Extract the [x, y] coordinate from the center of the cell holding the provided text.  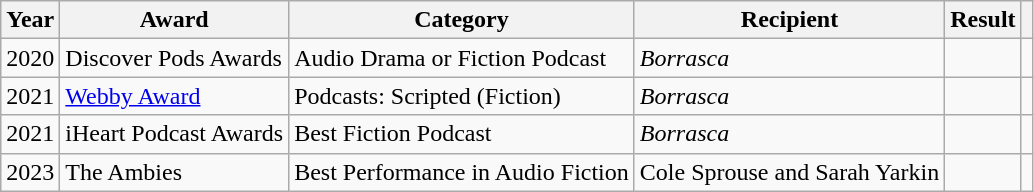
Audio Drama or Fiction Podcast [462, 58]
Result [983, 20]
Category [462, 20]
2020 [30, 58]
iHeart Podcast Awards [174, 134]
Recipient [789, 20]
The Ambies [174, 172]
Best Performance in Audio Fiction [462, 172]
Discover Pods Awards [174, 58]
Year [30, 20]
Best Fiction Podcast [462, 134]
Award [174, 20]
Podcasts: Scripted (Fiction) [462, 96]
Webby Award [174, 96]
2023 [30, 172]
Cole Sprouse and Sarah Yarkin [789, 172]
